Output the (X, Y) coordinate of the center of the cell containing the given text.  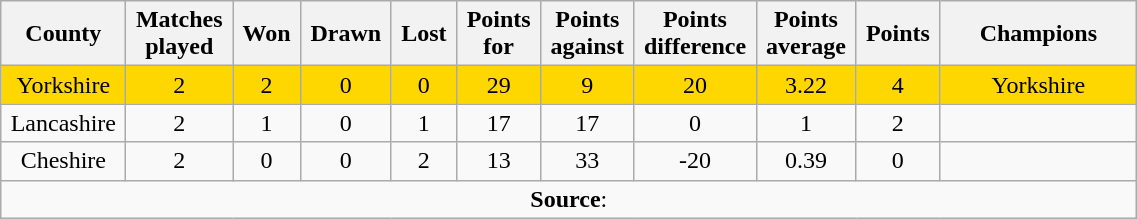
0.39 (806, 161)
29 (499, 85)
Points for (499, 34)
Points average (806, 34)
Source: (569, 199)
Matches played (180, 34)
Points against (588, 34)
Won (267, 34)
County (64, 34)
20 (695, 85)
Lost (424, 34)
Drawn (346, 34)
Lancashire (64, 123)
Cheshire (64, 161)
13 (499, 161)
-20 (695, 161)
4 (898, 85)
33 (588, 161)
Points (898, 34)
3.22 (806, 85)
Points difference (695, 34)
9 (588, 85)
Champions (1038, 34)
